Locate the cell with the specified text and output its (x, y) center coordinate. 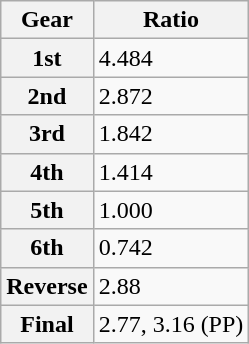
2.872 (171, 96)
2nd (47, 96)
5th (47, 210)
1.842 (171, 134)
1st (47, 58)
1.000 (171, 210)
Gear (47, 20)
6th (47, 248)
4.484 (171, 58)
Final (47, 324)
4th (47, 172)
2.77, 3.16 (PP) (171, 324)
3rd (47, 134)
Reverse (47, 286)
1.414 (171, 172)
Ratio (171, 20)
0.742 (171, 248)
2.88 (171, 286)
